Detect which cell encompasses the target text, then output its (x, y) center coordinate. 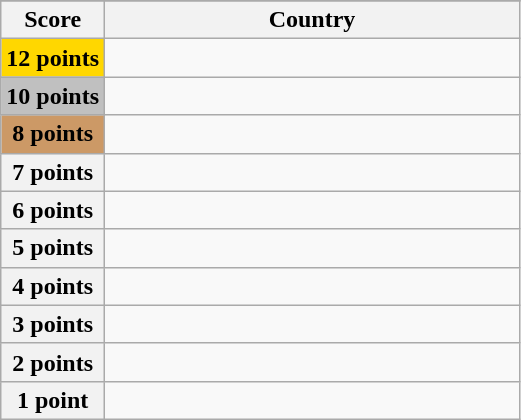
Country (312, 20)
2 points (53, 362)
12 points (53, 58)
4 points (53, 286)
6 points (53, 210)
7 points (53, 172)
Score (53, 20)
3 points (53, 324)
8 points (53, 134)
1 point (53, 400)
10 points (53, 96)
5 points (53, 248)
